Detect which cell encompasses the target text, then output its [X, Y] center coordinate. 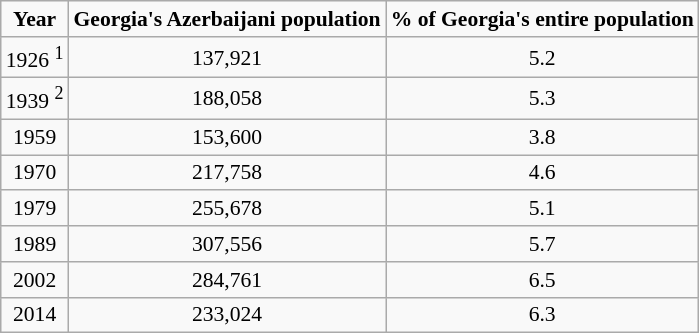
284,761 [226, 280]
3.8 [542, 137]
307,556 [226, 244]
255,678 [226, 209]
1939 2 [35, 98]
1970 [35, 173]
Year [35, 19]
% of Georgia's entire population [542, 19]
153,600 [226, 137]
Georgia's Azerbaijani population [226, 19]
4.6 [542, 173]
5.7 [542, 244]
5.1 [542, 209]
1989 [35, 244]
137,921 [226, 58]
1979 [35, 209]
1959 [35, 137]
2002 [35, 280]
188,058 [226, 98]
5.3 [542, 98]
1926 1 [35, 58]
6.5 [542, 280]
5.2 [542, 58]
217,758 [226, 173]
